For the text-containing cell, return its midpoint in (x, y) coordinate format. 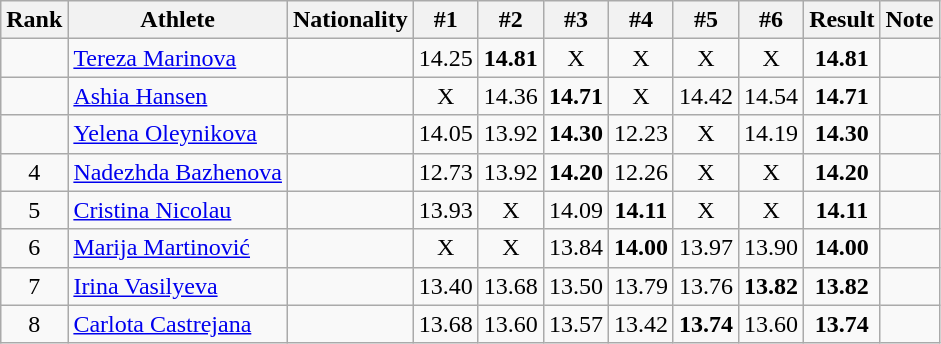
#3 (576, 20)
Yelena Oleynikova (178, 134)
14.19 (772, 134)
#1 (446, 20)
14.36 (510, 96)
Result (842, 20)
13.97 (706, 248)
13.84 (576, 248)
13.76 (706, 286)
13.93 (446, 210)
14.42 (706, 96)
Tereza Marinova (178, 58)
Ashia Hansen (178, 96)
#4 (640, 20)
13.90 (772, 248)
Cristina Nicolau (178, 210)
#6 (772, 20)
4 (34, 172)
#5 (706, 20)
8 (34, 324)
Athlete (178, 20)
Irina Vasilyeva (178, 286)
14.09 (576, 210)
#2 (510, 20)
13.40 (446, 286)
6 (34, 248)
12.23 (640, 134)
Carlota Castrejana (178, 324)
14.05 (446, 134)
13.57 (576, 324)
Nationality (350, 20)
13.42 (640, 324)
Nadezhda Bazhenova (178, 172)
Rank (34, 20)
14.54 (772, 96)
14.25 (446, 58)
7 (34, 286)
13.79 (640, 286)
5 (34, 210)
12.73 (446, 172)
13.50 (576, 286)
Note (910, 20)
12.26 (640, 172)
Marija Martinović (178, 248)
